Provide the [x, y] coordinate of the cell's center where the given text is located.  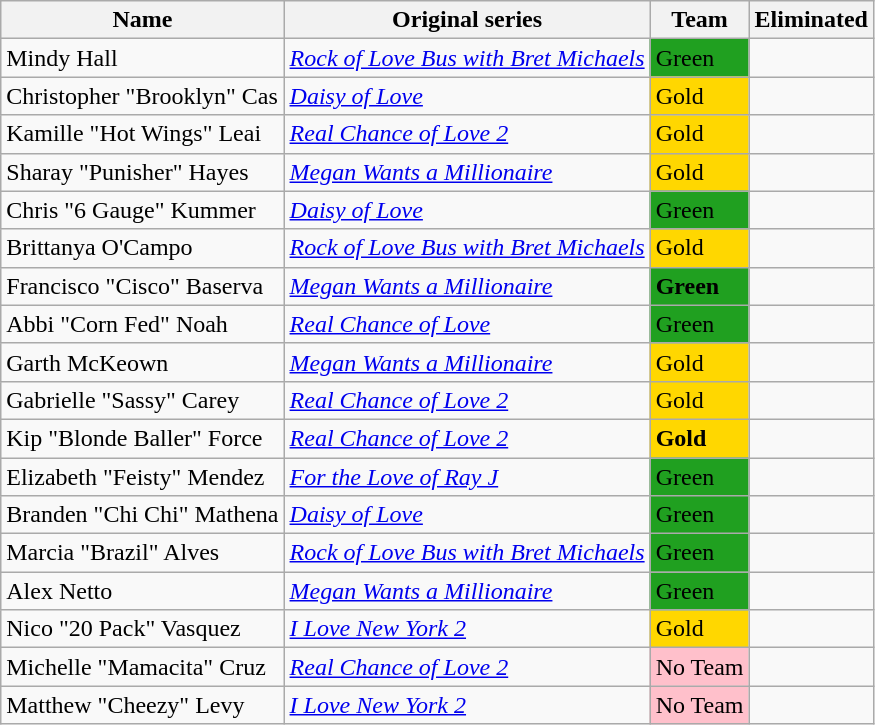
Chris "6 Gauge" Kummer [142, 210]
Real Chance of Love [467, 324]
Abbi "Corn Fed" Noah [142, 324]
Kamille "Hot Wings" Leai [142, 134]
Brittanya O'Campo [142, 248]
Branden "Chi Chi" Mathena [142, 515]
Matthew "Cheezy" Levy [142, 705]
Team [700, 20]
Christopher "Brooklyn" Cas [142, 96]
Francisco "Cisco" Baserva [142, 286]
Garth McKeown [142, 362]
Alex Netto [142, 591]
Name [142, 20]
Mindy Hall [142, 58]
Nico "20 Pack" Vasquez [142, 629]
For the Love of Ray J [467, 477]
Kip "Blonde Baller" Force [142, 438]
Elizabeth "Feisty" Mendez [142, 477]
Marcia "Brazil" Alves [142, 553]
Original series [467, 20]
Eliminated [811, 20]
Michelle "Mamacita" Cruz [142, 667]
Gabrielle "Sassy" Carey [142, 400]
Sharay "Punisher" Hayes [142, 172]
